From the cell containing the given text, extract its center point as [X, Y] coordinate. 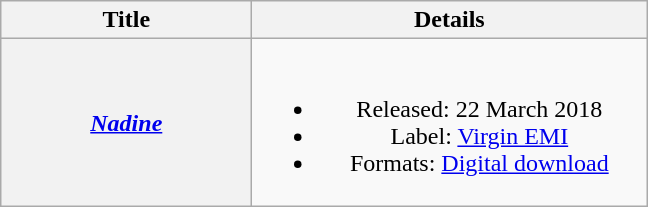
Nadine [126, 122]
Title [126, 20]
Released: 22 March 2018Label: Virgin EMIFormats: Digital download [450, 122]
Details [450, 20]
